Identify which cell holds the provided text, then report its [x, y] central coordinate. 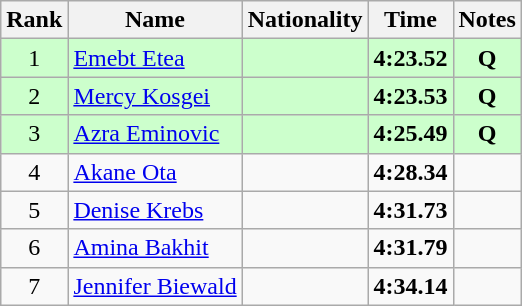
Jennifer Biewald [155, 286]
Rank [34, 20]
4:31.73 [410, 210]
Emebt Etea [155, 58]
Time [410, 20]
4:28.34 [410, 172]
Notes [487, 20]
Akane Ota [155, 172]
4 [34, 172]
Amina Bakhit [155, 248]
Nationality [305, 20]
2 [34, 96]
4:23.53 [410, 96]
4:34.14 [410, 286]
Denise Krebs [155, 210]
1 [34, 58]
4:23.52 [410, 58]
5 [34, 210]
6 [34, 248]
7 [34, 286]
4:31.79 [410, 248]
Azra Eminovic [155, 134]
Mercy Kosgei [155, 96]
Name [155, 20]
4:25.49 [410, 134]
3 [34, 134]
